Pinpoint the cell where the given text exists, returning its (x, y) midpoint coordinate. 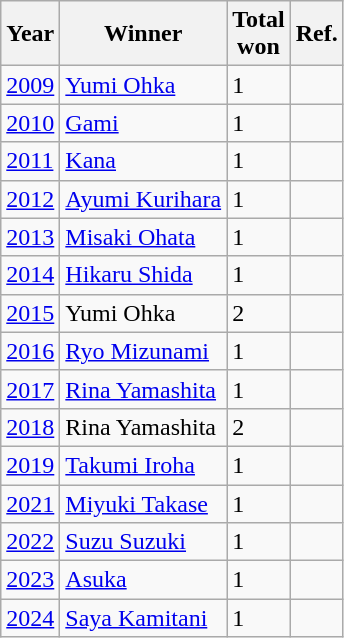
Suzu Suzuki (144, 542)
Takumi Iroha (144, 465)
Hikaru Shida (144, 275)
2018 (30, 427)
2015 (30, 313)
2022 (30, 542)
2023 (30, 580)
2019 (30, 465)
2010 (30, 123)
2013 (30, 237)
2012 (30, 199)
Kana (144, 161)
Winner (144, 34)
Ref. (316, 34)
Ayumi Kurihara (144, 199)
Ryo Mizunami (144, 351)
Miyuki Takase (144, 503)
2011 (30, 161)
2014 (30, 275)
2017 (30, 389)
Totalwon (259, 34)
Saya Kamitani (144, 618)
Misaki Ohata (144, 237)
Year (30, 34)
2024 (30, 618)
2009 (30, 85)
Asuka (144, 580)
2021 (30, 503)
2016 (30, 351)
Gami (144, 123)
